Locate the cell with the specified text and output its [x, y] center coordinate. 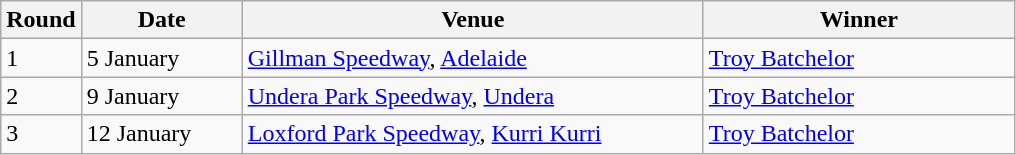
5 January [162, 58]
Round [41, 20]
Date [162, 20]
Undera Park Speedway, Undera [472, 96]
12 January [162, 134]
Gillman Speedway, Adelaide [472, 58]
9 January [162, 96]
Winner [858, 20]
Venue [472, 20]
3 [41, 134]
1 [41, 58]
2 [41, 96]
Loxford Park Speedway, Kurri Kurri [472, 134]
